Capture the cell that displays the provided text and extract its [X, Y] central coordinate. 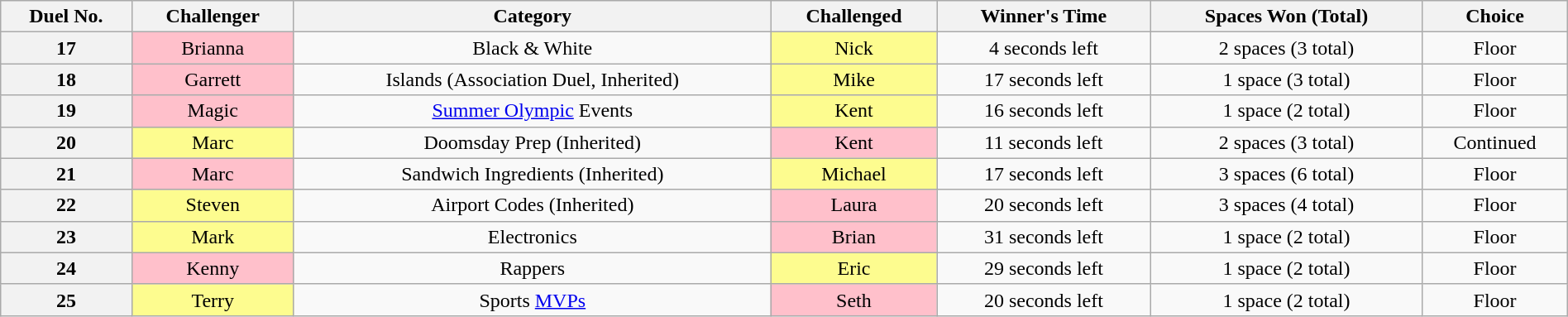
Summer Olympic Events [533, 111]
Seth [853, 300]
Sandwich Ingredients (Inherited) [533, 174]
Islands (Association Duel, Inherited) [533, 79]
21 [66, 174]
22 [66, 205]
Challenged [853, 17]
Continued [1495, 142]
Spaces Won (Total) [1287, 17]
Sports MVPs [533, 300]
Winner's Time [1044, 17]
Garrett [213, 79]
4 seconds left [1044, 48]
29 seconds left [1044, 268]
Michael [853, 174]
11 seconds left [1044, 142]
25 [66, 300]
Brian [853, 237]
3 spaces (4 total) [1287, 205]
23 [66, 237]
Electronics [533, 237]
Laura [853, 205]
16 seconds left [1044, 111]
20 [66, 142]
Doomsday Prep (Inherited) [533, 142]
Category [533, 17]
Duel No. [66, 17]
Choice [1495, 17]
Steven [213, 205]
Black & White [533, 48]
1 space (3 total) [1287, 79]
Mark [213, 237]
Eric [853, 268]
18 [66, 79]
Magic [213, 111]
Kenny [213, 268]
3 spaces (6 total) [1287, 174]
24 [66, 268]
Challenger [213, 17]
31 seconds left [1044, 237]
Mike [853, 79]
Terry [213, 300]
Brianna [213, 48]
19 [66, 111]
17 [66, 48]
Nick [853, 48]
Airport Codes (Inherited) [533, 205]
Rappers [533, 268]
